Search for the cell housing the specified text and yield its (X, Y) center coordinate. 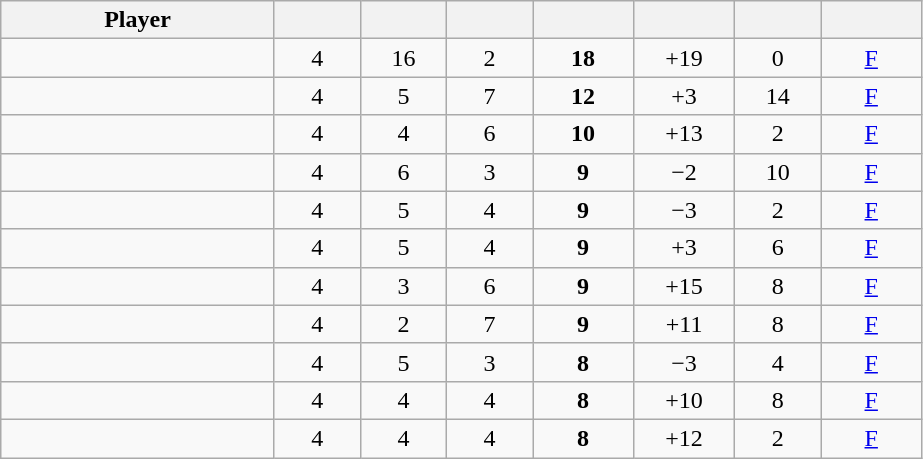
14 (778, 96)
+13 (684, 134)
+10 (684, 400)
+15 (684, 286)
−2 (684, 172)
+12 (684, 438)
0 (778, 58)
Player (138, 20)
12 (582, 96)
+11 (684, 324)
+19 (684, 58)
16 (403, 58)
18 (582, 58)
